Provide the (x, y) coordinate of the cell's center where the given text is located.  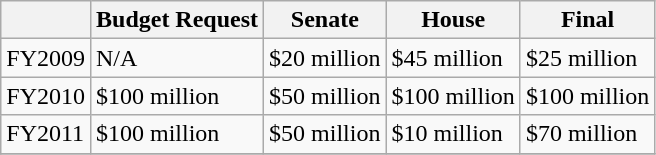
$10 million (453, 134)
Final (587, 20)
$20 million (325, 58)
$45 million (453, 58)
FY2009 (46, 58)
$70 million (587, 134)
FY2011 (46, 134)
$25 million (587, 58)
FY2010 (46, 96)
House (453, 20)
N/A (176, 58)
Budget Request (176, 20)
Senate (325, 20)
